Output the (x, y) coordinate of the center of the cell containing the given text.  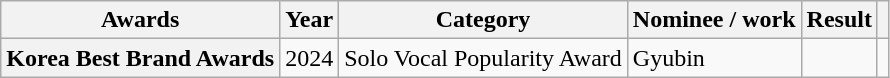
Category (484, 20)
Korea Best Brand Awards (140, 58)
Gyubin (714, 58)
Solo Vocal Popularity Award (484, 58)
Result (839, 20)
Year (310, 20)
2024 (310, 58)
Awards (140, 20)
Nominee / work (714, 20)
